Return [x, y] of the center of cell containing provided text 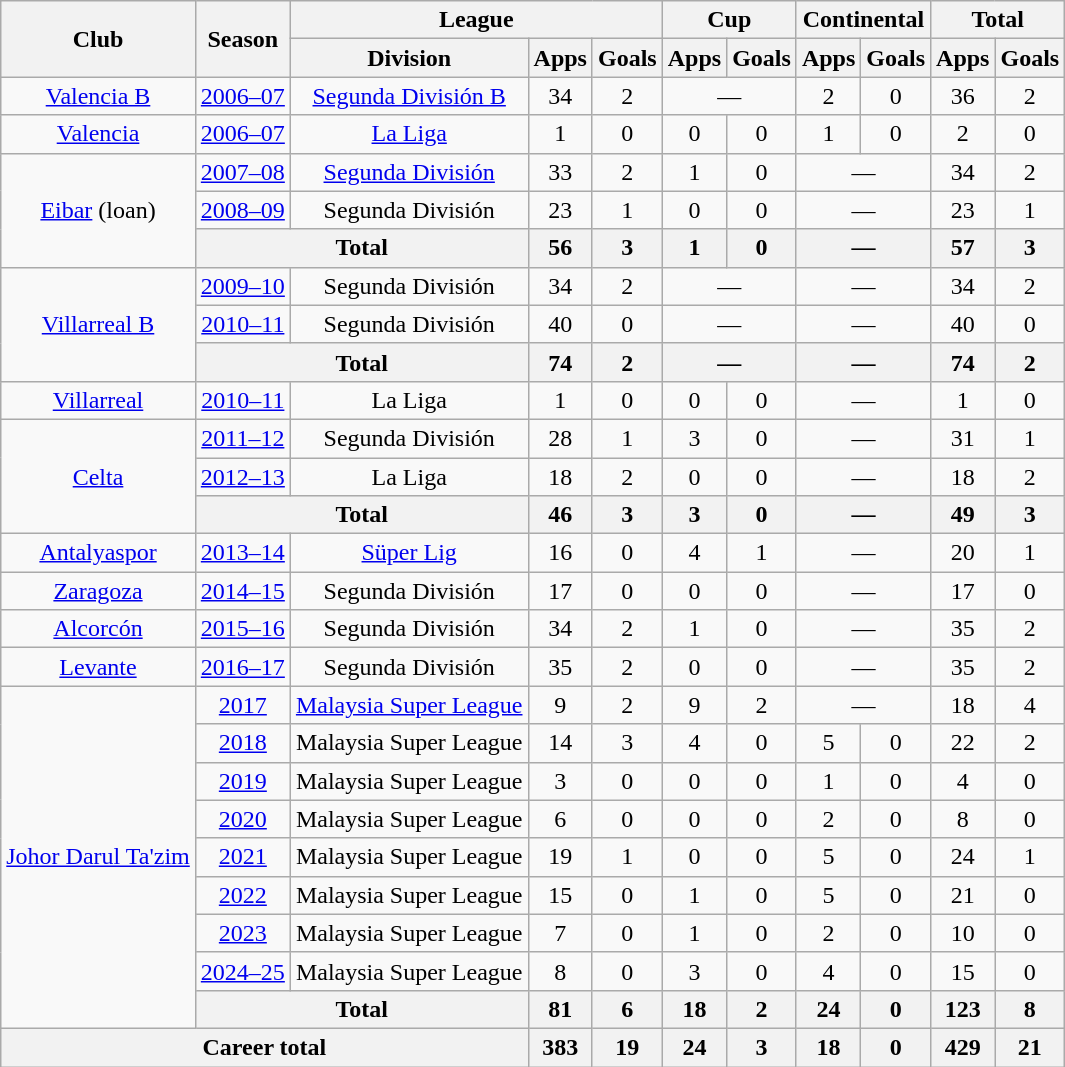
28 [560, 438]
2024–25 [242, 971]
14 [560, 743]
League [476, 20]
Valencia B [98, 96]
Levante [98, 667]
2013–14 [242, 553]
Continental [863, 20]
Zaragoza [98, 591]
Johor Darul Ta'zim [98, 858]
57 [963, 248]
56 [560, 248]
46 [560, 515]
2021 [242, 857]
Alcorcón [98, 629]
36 [963, 96]
Antalyaspor [98, 553]
49 [963, 515]
Segunda División B [409, 96]
Club [98, 39]
Cup [729, 20]
31 [963, 438]
2016–17 [242, 667]
33 [560, 172]
2019 [242, 781]
2012–13 [242, 477]
2015–16 [242, 629]
Valencia [98, 134]
7 [560, 933]
2022 [242, 895]
383 [560, 1047]
123 [963, 1009]
Villarreal B [98, 324]
2014–15 [242, 591]
16 [560, 553]
10 [963, 933]
20 [963, 553]
Süper Lig [409, 553]
2023 [242, 933]
2009–10 [242, 286]
429 [963, 1047]
Villarreal [98, 400]
81 [560, 1009]
Career total [264, 1047]
Season [242, 39]
Eibar (loan) [98, 210]
2018 [242, 743]
2017 [242, 705]
2020 [242, 819]
Division [409, 58]
2008–09 [242, 210]
2007–08 [242, 172]
2011–12 [242, 438]
22 [963, 743]
Celta [98, 476]
